Scan for the cell matching the given text and deliver its (x, y) coordinate at center. 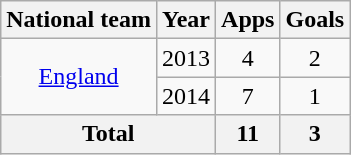
Total (108, 134)
3 (315, 134)
National team (79, 20)
11 (248, 134)
7 (248, 96)
2 (315, 58)
Apps (248, 20)
4 (248, 58)
1 (315, 96)
2014 (186, 96)
Year (186, 20)
Goals (315, 20)
2013 (186, 58)
England (79, 77)
